Search for the cell housing the specified text and yield its (X, Y) center coordinate. 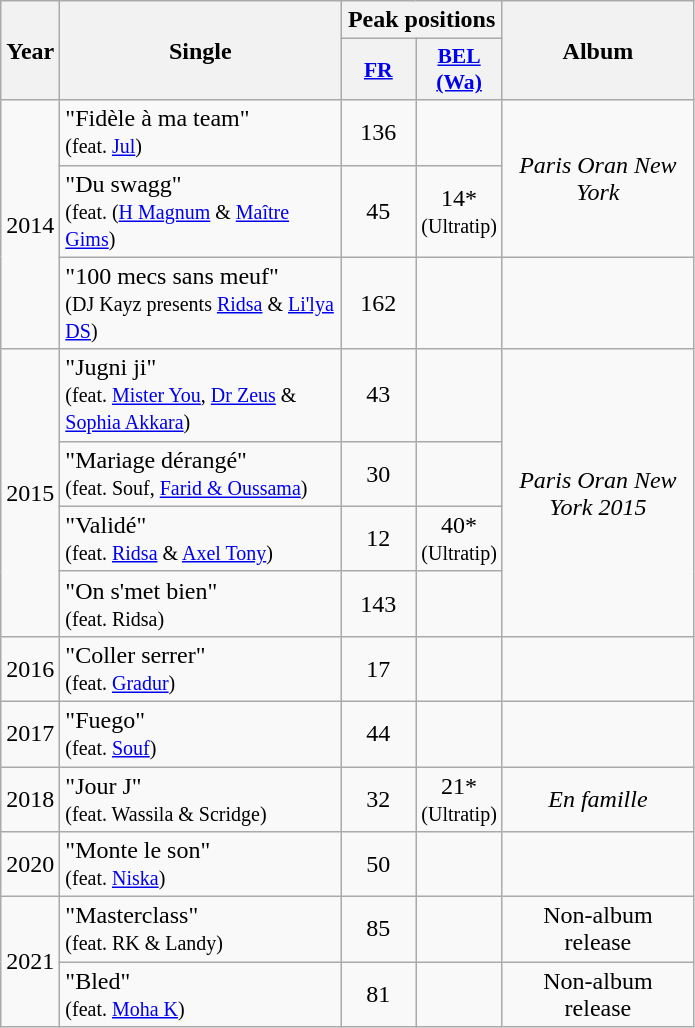
"Bled" (feat. Moha K) (200, 994)
2016 (30, 668)
44 (378, 734)
32 (378, 798)
"Validé"(feat. Ridsa & Axel Tony) (200, 538)
Year (30, 50)
"Monte le son" (feat. Niska) (200, 864)
Paris Oran New York 2015 (598, 492)
2018 (30, 798)
43 (378, 395)
50 (378, 864)
BEL(Wa) (460, 70)
"Jugni ji" (feat. Mister You, Dr Zeus & Sophia Akkara) (200, 395)
Paris Oran New York (598, 178)
162 (378, 303)
Single (200, 50)
"Du swagg" (feat. (H Magnum & Maître Gims) (200, 211)
40*(Ultratip) (460, 538)
2014 (30, 224)
"Mariage dérangé"(feat. Souf, Farid & Oussama) (200, 474)
2020 (30, 864)
85 (378, 930)
FR (378, 70)
"On s'met bien"(feat. Ridsa) (200, 604)
81 (378, 994)
17 (378, 668)
2021 (30, 962)
14*(Ultratip) (460, 211)
30 (378, 474)
"100 mecs sans meuf" (DJ Kayz presents Ridsa & Li'lya DS) (200, 303)
"Coller serrer" (feat. Gradur) (200, 668)
"Jour J" (feat. Wassila & Scridge) (200, 798)
21*(Ultratip) (460, 798)
En famille (598, 798)
45 (378, 211)
2017 (30, 734)
2015 (30, 492)
143 (378, 604)
Peak positions (422, 20)
Album (598, 50)
"Masterclass" (feat. RK & Landy) (200, 930)
12 (378, 538)
136 (378, 132)
"Fuego" (feat. Souf) (200, 734)
"Fidèle à ma team" (feat. Jul) (200, 132)
